Identify which cell holds the provided text, then report its (X, Y) central coordinate. 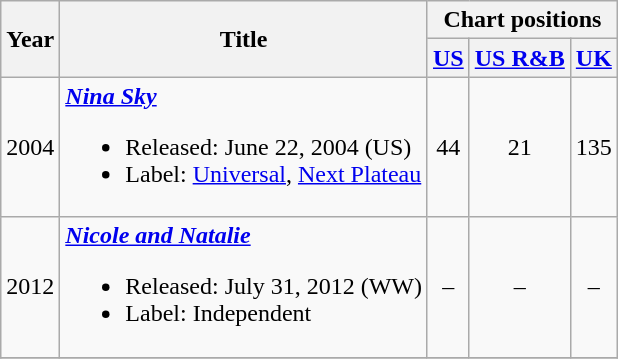
UK (594, 58)
Nina SkyReleased: June 22, 2004 (US)Label: Universal, Next Plateau (244, 147)
US (448, 58)
Year (30, 39)
Chart positions (522, 20)
21 (520, 147)
Nicole and NatalieReleased: July 31, 2012 (WW)Label: Independent (244, 287)
Title (244, 39)
44 (448, 147)
2004 (30, 147)
2012 (30, 287)
US R&B (520, 58)
135 (594, 147)
